Scan for the cell matching the given text and deliver its (x, y) coordinate at center. 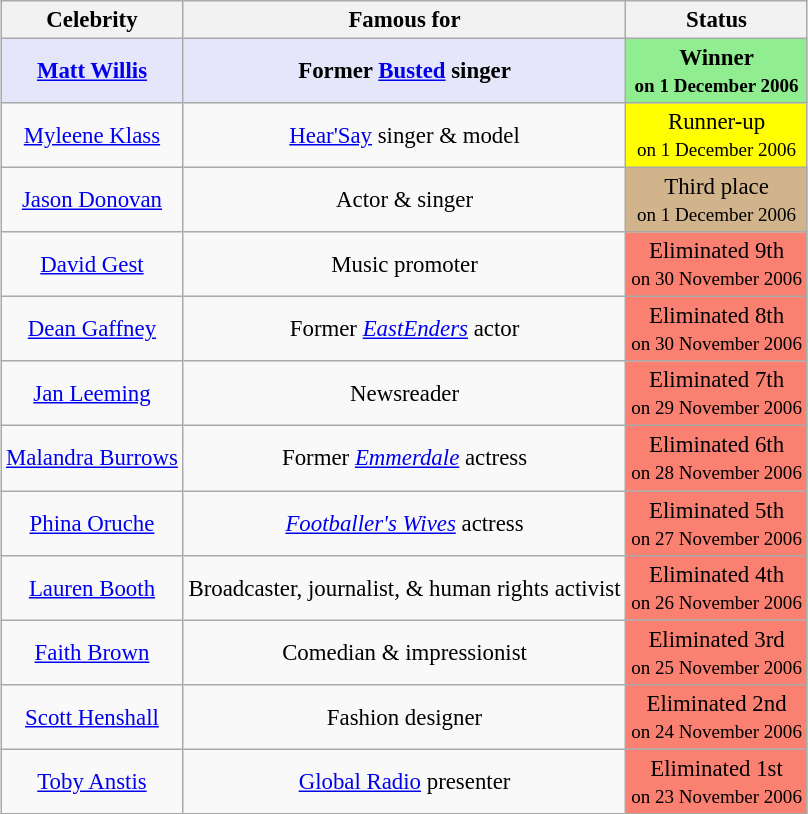
Faith Brown (92, 652)
Eliminated 5thon 27 November 2006 (716, 522)
Eliminated 1ston 23 November 2006 (716, 782)
Third placeon 1 December 2006 (716, 200)
Jan Leeming (92, 394)
Eliminated 7thon 29 November 2006 (716, 394)
Eliminated 6thon 28 November 2006 (716, 458)
Status (716, 20)
Celebrity (92, 20)
Matt Willis (92, 70)
Hear'Say singer & model (404, 136)
Jason Donovan (92, 200)
Former Emmerdale actress (404, 458)
Phina Oruche (92, 522)
Comedian & impressionist (404, 652)
Fashion designer (404, 716)
Scott Henshall (92, 716)
Toby Anstis (92, 782)
Former EastEnders actor (404, 330)
Former Busted singer (404, 70)
Music promoter (404, 264)
Actor & singer (404, 200)
Broadcaster, journalist, & human rights activist (404, 588)
Newsreader (404, 394)
Eliminated 9thon 30 November 2006 (716, 264)
Eliminated 3rdon 25 November 2006 (716, 652)
Dean Gaffney (92, 330)
Malandra Burrows (92, 458)
Myleene Klass (92, 136)
Famous for (404, 20)
Eliminated 4thon 26 November 2006 (716, 588)
Footballer's Wives actress (404, 522)
Global Radio presenter (404, 782)
Lauren Booth (92, 588)
David Gest (92, 264)
Eliminated 2ndon 24 November 2006 (716, 716)
Eliminated 8thon 30 November 2006 (716, 330)
Winneron 1 December 2006 (716, 70)
Runner-upon 1 December 2006 (716, 136)
